Return (X, Y) of the center of cell containing provided text 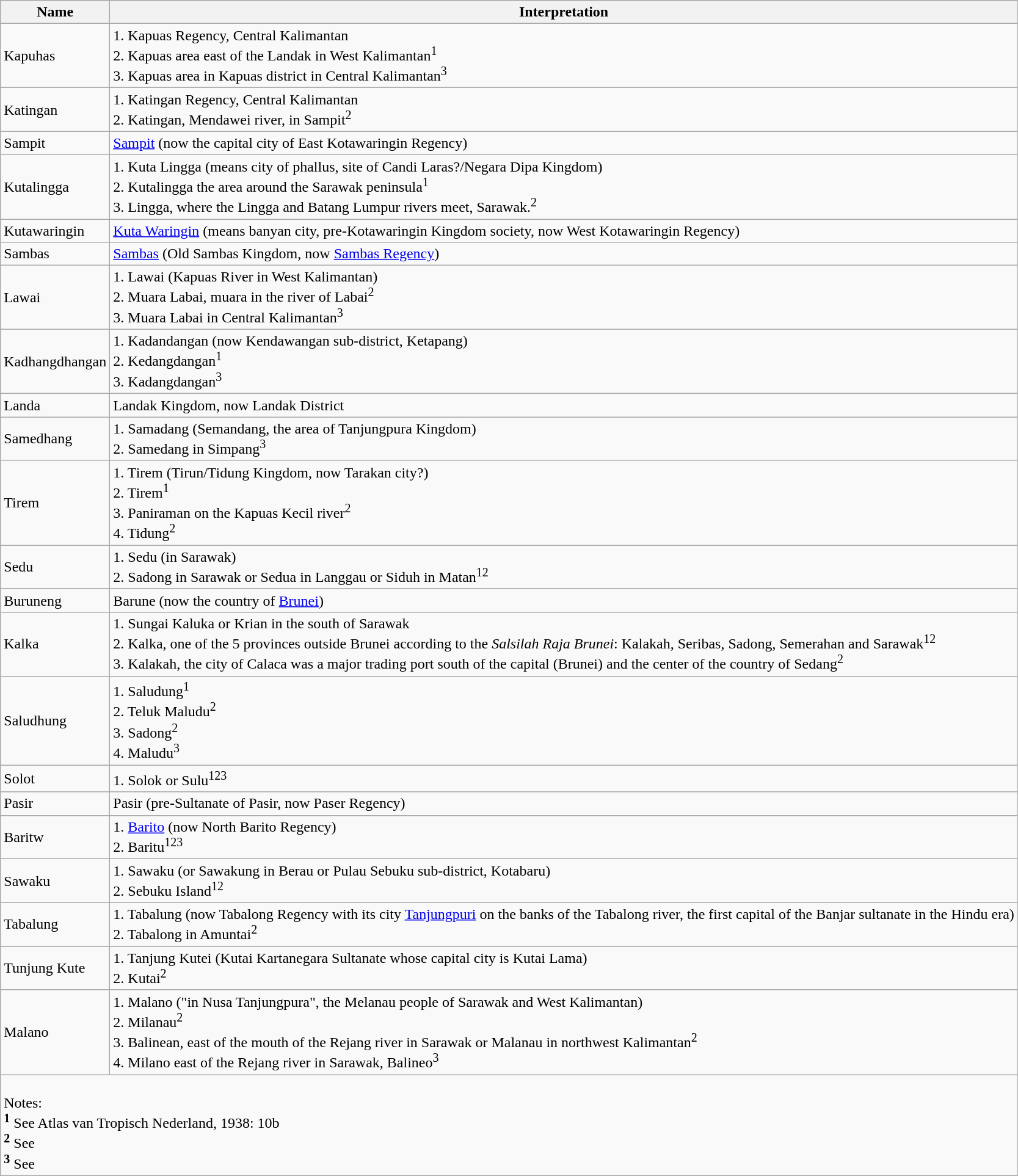
Kadhangdhangan (55, 361)
1. Tanjung Kutei (Kutai Kartanegara Sultanate whose capital city is Kutai Lama)2. Kutai2 (564, 968)
Name (55, 12)
Buruneng (55, 600)
Sampit (55, 143)
Malano (55, 1032)
1. Samadang (Semandang, the area of Tanjungpura Kingdom)2. Samedang in Simpang3 (564, 439)
Notes: 1 See Atlas van Tropisch Nederland, 1938: 10b 2 See 3 See (509, 1125)
Sambas (Old Sambas Kingdom, now Sambas Regency) (564, 254)
Kalka (55, 645)
Landak Kingdom, now Landak District (564, 405)
Kutalingga (55, 187)
Baritw (55, 837)
1. Kapuas Regency, Central Kalimantan2. Kapuas area east of the Landak in West Kalimantan13. Kapuas area in Kapuas district in Central Kalimantan3 (564, 56)
Katingan (55, 110)
1. Barito (now North Barito Regency)2. Baritu123 (564, 837)
1. Lawai (Kapuas River in West Kalimantan)2. Muara Labai, muara in the river of Labai23. Muara Labai in Central Kalimantan3 (564, 298)
Kuta Waringin (means banyan city, pre-Kotawaringin Kingdom society, now West Kotawaringin Regency) (564, 231)
1. Katingan Regency, Central Kalimantan2. Katingan, Mendawei river, in Sampit2 (564, 110)
Pasir (55, 804)
Tunjung Kute (55, 968)
Barune (now the country of Brunei) (564, 600)
Sambas (55, 254)
Kutawaringin (55, 231)
1. Kadandangan (now Kendawangan sub-district, Ketapang)2. Kedangdangan13. Kadangdangan3 (564, 361)
Lawai (55, 298)
Sampit (now the capital city of East Kotawaringin Regency) (564, 143)
1. Tirem (Tirun/Tidung Kingdom, now Tarakan city?)2. Tirem13. Paniraman on the Kapuas Kecil river24. Tidung2 (564, 503)
1. Sawaku (or Sawakung in Berau or Pulau Sebuku sub-district, Kotabaru)2. Sebuku Island12 (564, 881)
Landa (55, 405)
1. Solok or Sulu123 (564, 779)
Samedhang (55, 439)
1. Saludung12. Teluk Maludu23. Sadong24. Maludu3 (564, 720)
Saludhung (55, 720)
Tirem (55, 503)
Solot (55, 779)
Tabalung (55, 924)
Interpretation (564, 12)
Pasir (pre-Sultanate of Pasir, now Paser Regency) (564, 804)
Kapuhas (55, 56)
1. Sedu (in Sarawak)2. Sadong in Sarawak or Sedua in Langgau or Siduh in Matan12 (564, 567)
Sawaku (55, 881)
Sedu (55, 567)
